Return [X, Y] of the center of cell containing provided text 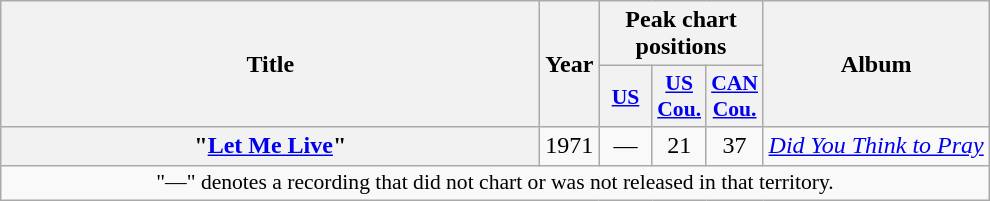
Title [270, 64]
Peak chartpositions [681, 34]
Year [570, 64]
1971 [570, 146]
37 [734, 146]
"Let Me Live" [270, 146]
USCou. [679, 96]
Did You Think to Pray [876, 146]
— [626, 146]
Album [876, 64]
"—" denotes a recording that did not chart or was not released in that territory. [495, 183]
US [626, 96]
21 [679, 146]
CANCou. [734, 96]
